Determine the (X, Y) coordinate at the center of the cell enclosing the given text.  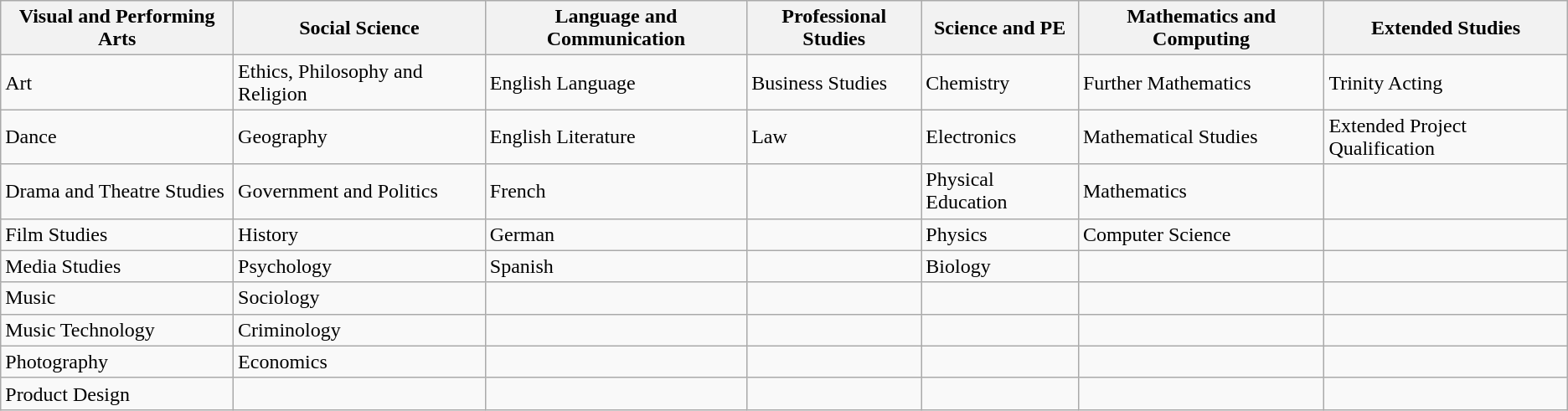
Art (117, 82)
Spanish (616, 266)
Photography (117, 362)
Physics (1000, 234)
Film Studies (117, 234)
German (616, 234)
Physical Education (1000, 191)
Extended Project Qualification (1446, 137)
French (616, 191)
Government and Politics (360, 191)
Mathematical Studies (1201, 137)
Social Science (360, 28)
English Literature (616, 137)
Economics (360, 362)
Chemistry (1000, 82)
Further Mathematics (1201, 82)
English Language (616, 82)
Ethics, Philosophy and Religion (360, 82)
Music (117, 298)
Sociology (360, 298)
Biology (1000, 266)
Language and Communication (616, 28)
Product Design (117, 393)
Media Studies (117, 266)
Professional Studies (834, 28)
Trinity Acting (1446, 82)
Visual and Performing Arts (117, 28)
Criminology (360, 330)
Business Studies (834, 82)
Law (834, 137)
Geography (360, 137)
Mathematics and Computing (1201, 28)
Mathematics (1201, 191)
Computer Science (1201, 234)
Music Technology (117, 330)
Science and PE (1000, 28)
Extended Studies (1446, 28)
Electronics (1000, 137)
Psychology (360, 266)
History (360, 234)
Drama and Theatre Studies (117, 191)
Dance (117, 137)
